Output the [x, y] coordinate of the center of the cell containing the given text.  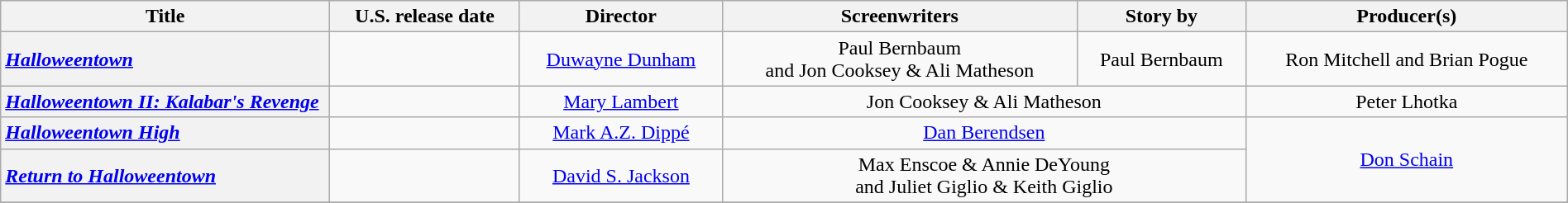
Duwayne Dunham [620, 59]
Paul Bernbaum and Jon Cooksey & Ali Matheson [900, 59]
Return to Halloweentown [165, 175]
Mark A.Z. Dippé [620, 133]
Mary Lambert [620, 101]
Max Enscoe & Annie DeYoung and Juliet Giglio & Keith Giglio [984, 175]
Screenwriters [900, 17]
U.S. release date [425, 17]
Paul Bernbaum [1161, 59]
Halloweentown II: Kalabar's Revenge [165, 101]
Title [165, 17]
Ron Mitchell and Brian Pogue [1406, 59]
Producer(s) [1406, 17]
Story by [1161, 17]
Don Schain [1406, 160]
Jon Cooksey & Ali Matheson [984, 101]
Halloweentown High [165, 133]
David S. Jackson [620, 175]
Director [620, 17]
Halloweentown [165, 59]
Dan Berendsen [984, 133]
Peter Lhotka [1406, 101]
